Return the (X, Y) coordinate for the center point of the cell that contains the specified text.  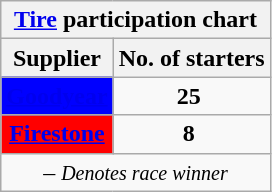
25 (192, 96)
No. of starters (192, 58)
Supplier (57, 58)
Goodyear (57, 96)
Tire participation chart (136, 20)
8 (192, 134)
– Denotes race winner (136, 172)
Firestone (57, 134)
